Return the (X, Y) coordinate for the center point of the cell that contains the specified text.  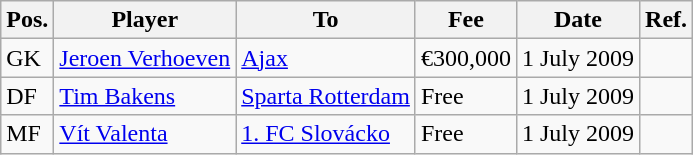
Vít Valenta (145, 134)
Sparta Rotterdam (326, 96)
To (326, 20)
Ref. (666, 20)
DF (28, 96)
GK (28, 58)
€300,000 (466, 58)
Date (578, 20)
Pos. (28, 20)
Player (145, 20)
Tim Bakens (145, 96)
1. FC Slovácko (326, 134)
MF (28, 134)
Ajax (326, 58)
Fee (466, 20)
Jeroen Verhoeven (145, 58)
